Provide the (x, y) coordinate of the cell's center where the given text is located.  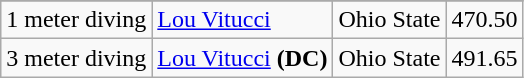
Lou Vitucci (DC) (242, 58)
1 meter diving (76, 20)
3 meter diving (76, 58)
470.50 (484, 20)
Lou Vitucci (242, 20)
491.65 (484, 58)
